Pinpoint the cell where the given text exists, returning its [X, Y] midpoint coordinate. 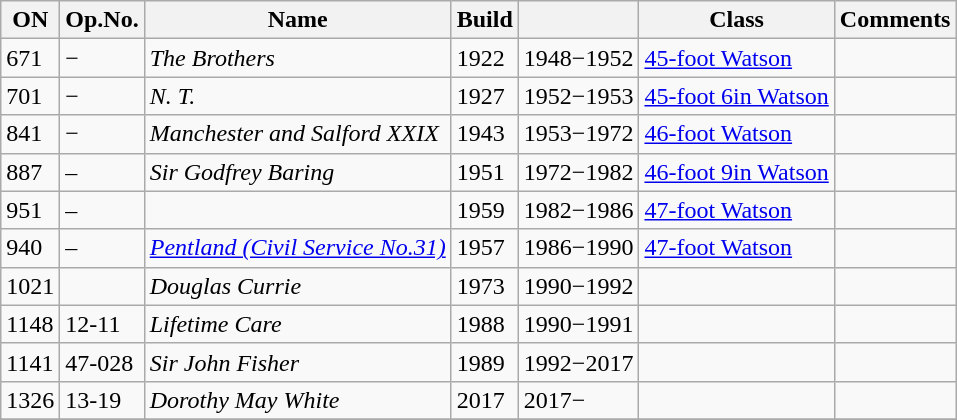
1990−1991 [578, 324]
N. T. [298, 96]
Lifetime Care [298, 324]
Build [484, 20]
1989 [484, 362]
1922 [484, 58]
701 [30, 96]
1953−1972 [578, 134]
887 [30, 172]
45-foot 6in Watson [736, 96]
1990−1992 [578, 286]
1959 [484, 210]
Douglas Currie [298, 286]
Sir Godfrey Baring [298, 172]
45-foot Watson [736, 58]
Sir John Fisher [298, 362]
46-foot Watson [736, 134]
1951 [484, 172]
Op.No. [102, 20]
47-028 [102, 362]
1992−2017 [578, 362]
Manchester and Salford XXIX [298, 134]
ON [30, 20]
1972−1982 [578, 172]
Class [736, 20]
12-11 [102, 324]
46-foot 9in Watson [736, 172]
1326 [30, 400]
940 [30, 248]
2017 [484, 400]
1943 [484, 134]
Pentland (Civil Service No.31) [298, 248]
671 [30, 58]
Name [298, 20]
1982−1986 [578, 210]
1952−1953 [578, 96]
1141 [30, 362]
1927 [484, 96]
The Brothers [298, 58]
1988 [484, 324]
951 [30, 210]
2017− [578, 400]
1948−1952 [578, 58]
Dorothy May White [298, 400]
Comments [895, 20]
1957 [484, 248]
1986−1990 [578, 248]
1021 [30, 286]
13-19 [102, 400]
1148 [30, 324]
841 [30, 134]
1973 [484, 286]
